Provide the (X, Y) coordinate of the cell's center where the given text is located.  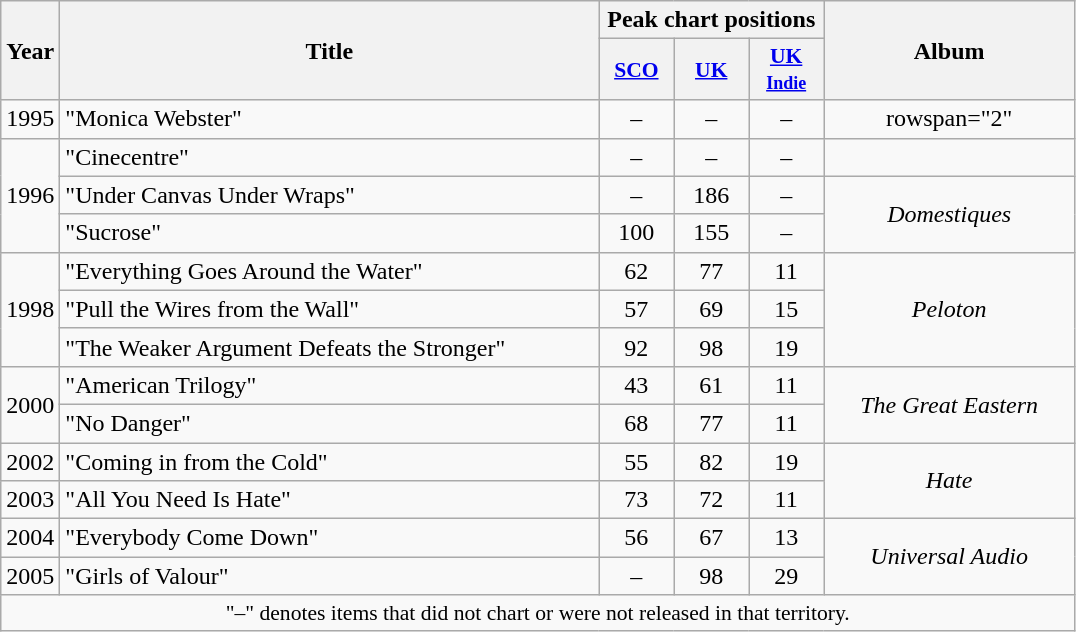
Peloton (950, 309)
Peak chart positions (712, 20)
55 (636, 461)
43 (636, 385)
68 (636, 423)
Album (950, 50)
"Pull the Wires from the Wall" (330, 309)
"Sucrose" (330, 233)
2002 (30, 461)
69 (712, 309)
15 (786, 309)
155 (712, 233)
57 (636, 309)
82 (712, 461)
The Great Eastern (950, 404)
"Everything Goes Around the Water" (330, 271)
2003 (30, 500)
1998 (30, 309)
UK (712, 70)
"–" denotes items that did not chart or were not released in that territory. (538, 613)
2004 (30, 538)
"Under Canvas Under Wraps" (330, 195)
UKIndie (786, 70)
Universal Audio (950, 557)
29 (786, 576)
100 (636, 233)
2000 (30, 404)
92 (636, 347)
"Everybody Come Down" (330, 538)
61 (712, 385)
Domestiques (950, 214)
"Coming in from the Cold" (330, 461)
13 (786, 538)
"No Danger" (330, 423)
186 (712, 195)
73 (636, 500)
Title (330, 50)
Hate (950, 480)
"Girls of Valour" (330, 576)
Year (30, 50)
SCO (636, 70)
"All You Need Is Hate" (330, 500)
67 (712, 538)
1995 (30, 119)
72 (712, 500)
"Monica Webster" (330, 119)
rowspan="2" (950, 119)
"American Trilogy" (330, 385)
"The Weaker Argument Defeats the Stronger" (330, 347)
2005 (30, 576)
62 (636, 271)
"Cinecentre" (330, 157)
56 (636, 538)
1996 (30, 195)
